For the text-containing cell, return its midpoint in (X, Y) coordinate format. 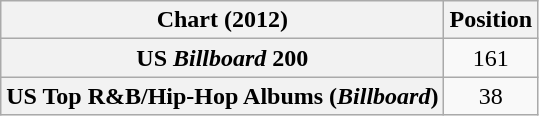
161 (491, 58)
38 (491, 96)
US Billboard 200 (222, 58)
Position (491, 20)
US Top R&B/Hip-Hop Albums (Billboard) (222, 96)
Chart (2012) (222, 20)
